Find where the given text appears and provide that cell's center as [X, Y] coordinate. 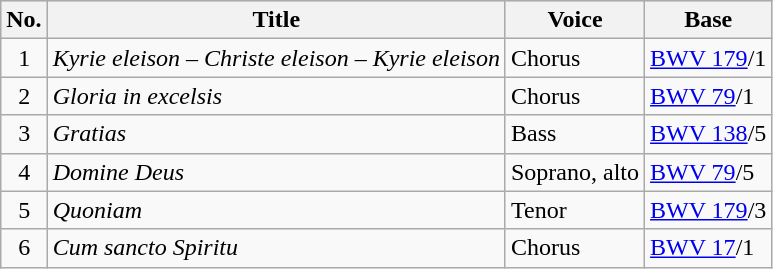
BWV 179/1 [708, 58]
Base [708, 20]
BWV 17/1 [708, 248]
4 [24, 172]
BWV 79/5 [708, 172]
Gratias [276, 134]
Bass [574, 134]
Tenor [574, 210]
BWV 179/3 [708, 210]
1 [24, 58]
Soprano, alto [574, 172]
Domine Deus [276, 172]
BWV 79/1 [708, 96]
Gloria in excelsis [276, 96]
2 [24, 96]
Quoniam [276, 210]
Title [276, 20]
5 [24, 210]
6 [24, 248]
Kyrie eleison – Christe eleison – Kyrie eleison [276, 58]
Voice [574, 20]
3 [24, 134]
Cum sancto Spiritu [276, 248]
BWV 138/5 [708, 134]
No. [24, 20]
